For the text-containing cell, return its midpoint in (x, y) coordinate format. 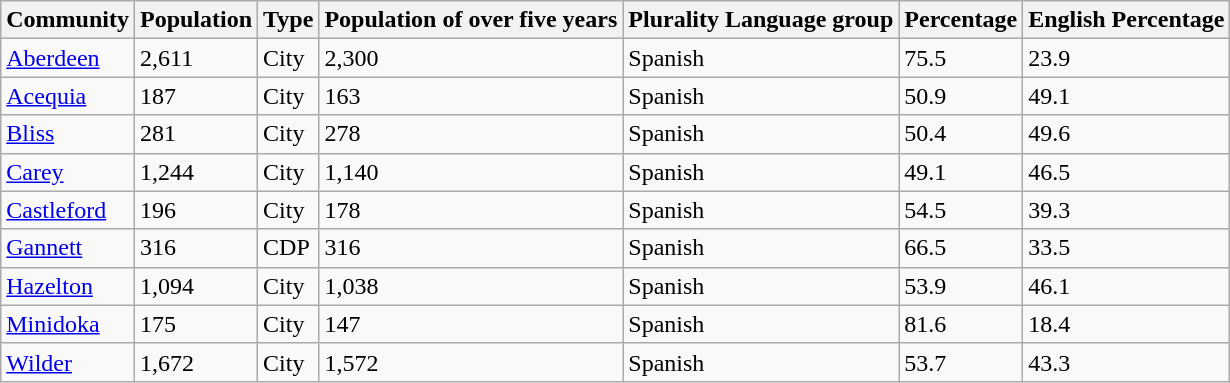
Type (288, 20)
1,244 (196, 172)
Castleford (68, 210)
1,038 (471, 286)
163 (471, 96)
Hazelton (68, 286)
Wilder (68, 362)
66.5 (961, 248)
46.5 (1126, 172)
Gannett (68, 248)
50.9 (961, 96)
75.5 (961, 58)
175 (196, 324)
18.4 (1126, 324)
2,611 (196, 58)
53.7 (961, 362)
Bliss (68, 134)
Percentage (961, 20)
278 (471, 134)
50.4 (961, 134)
2,300 (471, 58)
39.3 (1126, 210)
33.5 (1126, 248)
187 (196, 96)
196 (196, 210)
1,672 (196, 362)
1,572 (471, 362)
281 (196, 134)
Acequia (68, 96)
Minidoka (68, 324)
Population of over five years (471, 20)
147 (471, 324)
1,140 (471, 172)
Plurality Language group (761, 20)
Population (196, 20)
43.3 (1126, 362)
81.6 (961, 324)
54.5 (961, 210)
Carey (68, 172)
23.9 (1126, 58)
46.1 (1126, 286)
178 (471, 210)
1,094 (196, 286)
Community (68, 20)
English Percentage (1126, 20)
Aberdeen (68, 58)
CDP (288, 248)
53.9 (961, 286)
49.6 (1126, 134)
